Find where the given text appears and provide that cell's center as (x, y) coordinate. 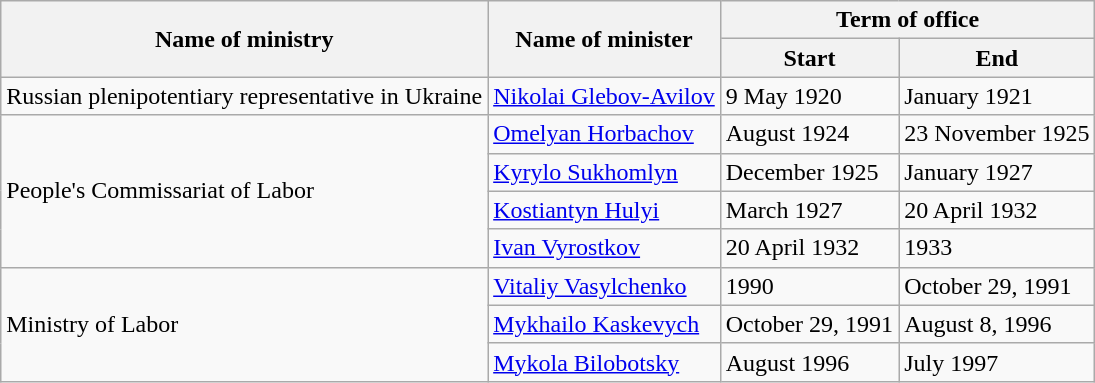
1990 (809, 286)
People's Commissariat of Labor (244, 191)
Start (809, 58)
Mykhailo Kaskevych (604, 324)
9 May 1920 (809, 96)
December 1925 (809, 172)
Kostiantyn Hulyi (604, 210)
July 1997 (997, 362)
August 1924 (809, 134)
August 1996 (809, 362)
August 8, 1996 (997, 324)
Russian plenipotentiary representative in Ukraine (244, 96)
March 1927 (809, 210)
23 November 1925 (997, 134)
Ministry of Labor (244, 324)
Kyrylo Sukhomlyn (604, 172)
Ivan Vyrostkov (604, 248)
End (997, 58)
January 1921 (997, 96)
Term of office (908, 20)
Mykola Bilobotsky (604, 362)
Nikolai Glebov-Avilov (604, 96)
Name of ministry (244, 39)
1933 (997, 248)
January 1927 (997, 172)
Omelyan Horbachov (604, 134)
Vitaliy Vasylchenko (604, 286)
Name of minister (604, 39)
